Detect which cell encompasses the target text, then output its [x, y] center coordinate. 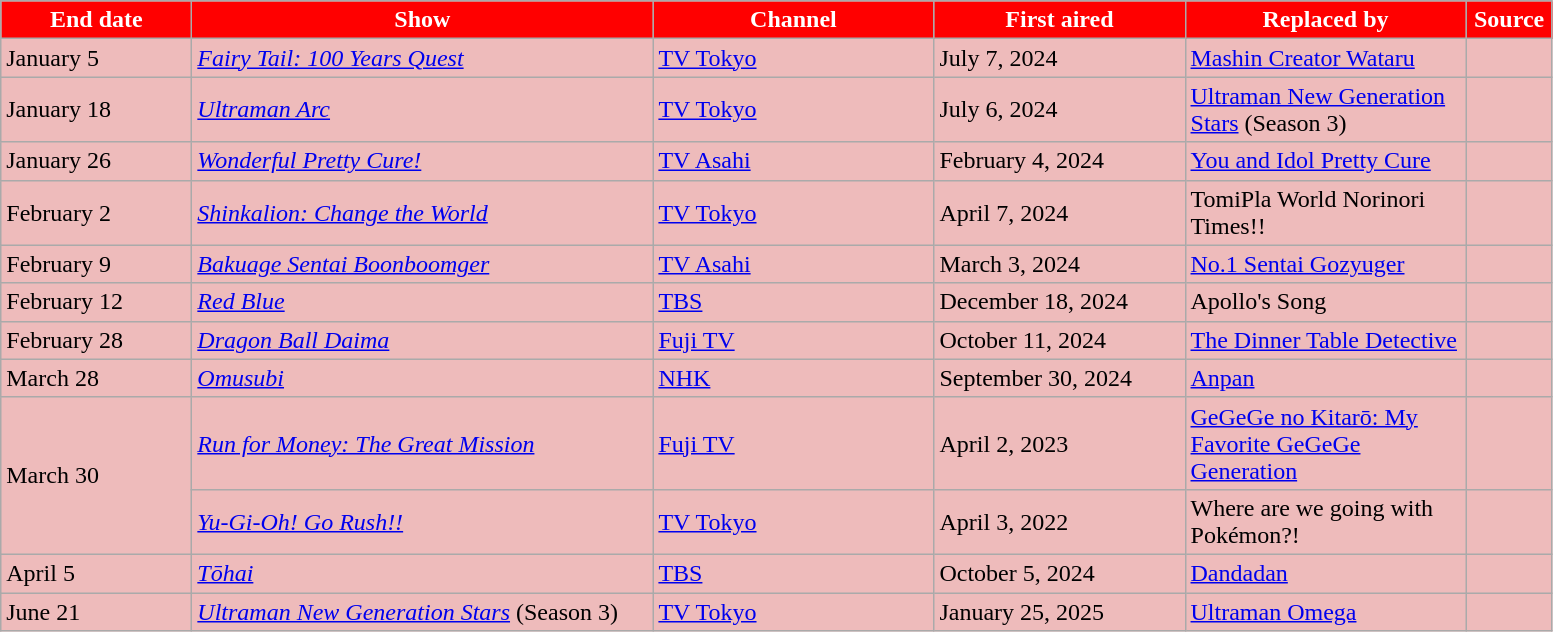
The Dinner Table Detective [1326, 340]
Where are we going with Pokémon?! [1326, 522]
Shinkalion: Change the World [422, 212]
March 30 [96, 476]
June 21 [96, 611]
Show [422, 20]
April 7, 2024 [1060, 212]
Bakuage Sentai Boonboomger [422, 264]
September 30, 2024 [1060, 378]
Run for Money: The Great Mission [422, 443]
March 3, 2024 [1060, 264]
End date [96, 20]
April 3, 2022 [1060, 522]
TomiPla World Norinori Times!! [1326, 212]
October 11, 2024 [1060, 340]
Omusubi [422, 378]
Dragon Ball Daima [422, 340]
January 26 [96, 161]
January 25, 2025 [1060, 611]
February 2 [96, 212]
Channel [794, 20]
Tōhai [422, 573]
First aired [1060, 20]
July 6, 2024 [1060, 110]
Yu-Gi-Oh! Go Rush!! [422, 522]
Mashin Creator Wataru [1326, 58]
January 18 [96, 110]
Source [1509, 20]
No.1 Sentai Gozyuger [1326, 264]
Ultraman Omega [1326, 611]
December 18, 2024 [1060, 302]
January 5 [96, 58]
Fairy Tail: 100 Years Quest [422, 58]
Replaced by [1326, 20]
April 5 [96, 573]
February 4, 2024 [1060, 161]
February 28 [96, 340]
February 12 [96, 302]
NHK [794, 378]
Apollo's Song [1326, 302]
October 5, 2024 [1060, 573]
You and Idol Pretty Cure [1326, 161]
February 9 [96, 264]
Ultraman Arc [422, 110]
April 2, 2023 [1060, 443]
Dandadan [1326, 573]
Red Blue [422, 302]
March 28 [96, 378]
July 7, 2024 [1060, 58]
Wonderful Pretty Cure! [422, 161]
Anpan [1326, 378]
GeGeGe no Kitarō: My Favorite GeGeGe Generation [1326, 443]
